Locate the cell with the specified text and output its (x, y) center coordinate. 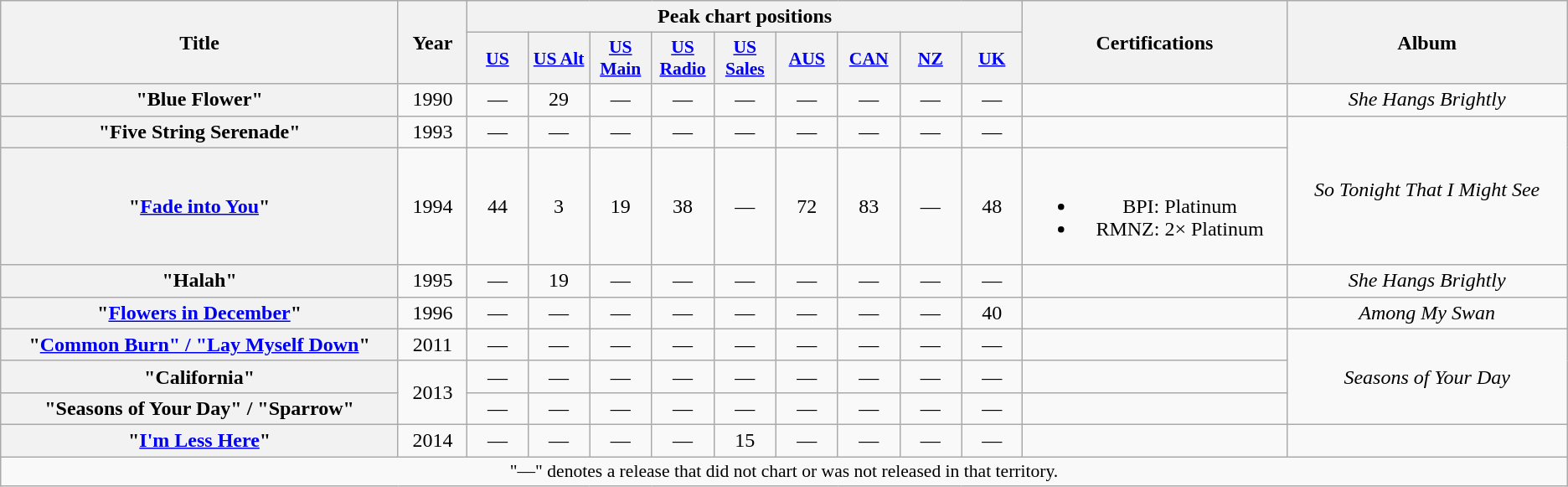
BPI: PlatinumRMNZ: 2× Platinum (1154, 206)
"Halah" (199, 281)
UK (992, 59)
Peak chart positions (745, 17)
Seasons of Your Day (1427, 376)
29 (558, 100)
US Main (621, 59)
"Fade into You" (199, 206)
Album (1427, 42)
Year (432, 42)
72 (807, 206)
AUS (807, 59)
1993 (432, 132)
44 (498, 206)
1990 (432, 100)
Title (199, 42)
Among My Swan (1427, 313)
15 (745, 440)
"—" denotes a release that did not chart or was not released in that territory. (784, 471)
NZ (930, 59)
1994 (432, 206)
US Sales (745, 59)
1996 (432, 313)
40 (992, 313)
US Radio (683, 59)
2013 (432, 392)
"Blue Flower" (199, 100)
83 (869, 206)
US Alt (558, 59)
"Seasons of Your Day" / "Sparrow" (199, 408)
"Common Burn" / "Lay Myself Down" (199, 345)
"Flowers in December" (199, 313)
48 (992, 206)
"Five String Serenade" (199, 132)
"California" (199, 376)
1995 (432, 281)
3 (558, 206)
US (498, 59)
Certifications (1154, 42)
38 (683, 206)
So Tonight That I Might See (1427, 190)
2011 (432, 345)
CAN (869, 59)
2014 (432, 440)
"I'm Less Here" (199, 440)
